Determine the (x, y) coordinate at the center of the cell enclosing the given text.  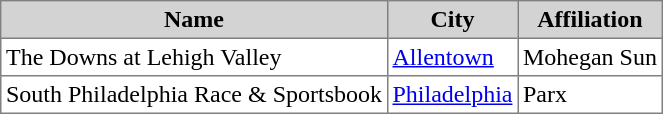
Allentown (452, 57)
Philadelphia (452, 95)
Mohegan Sun (590, 57)
Name (194, 20)
Affiliation (590, 20)
Parx (590, 95)
The Downs at Lehigh Valley (194, 57)
City (452, 20)
South Philadelphia Race & Sportsbook (194, 95)
